Provide the [X, Y] coordinate of the cell's center where the given text is located.  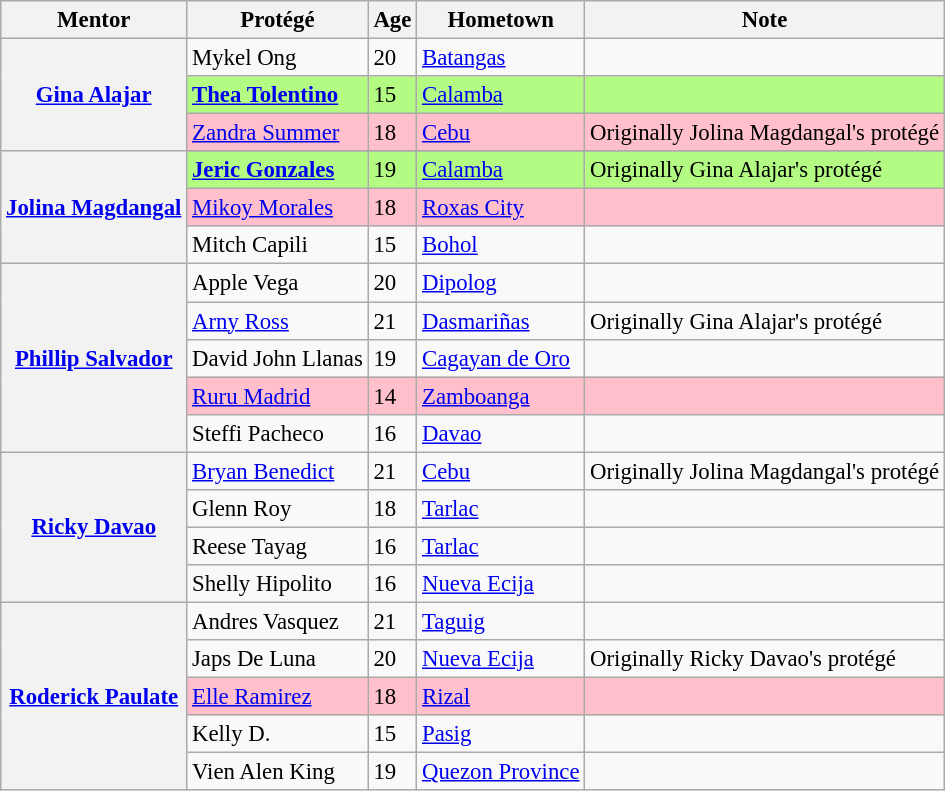
14 [392, 396]
Dasmariñas [501, 321]
Davao [501, 433]
Jolina Magdangal [94, 208]
Roderick Paulate [94, 696]
Ricky Davao [94, 527]
Shelly Hipolito [278, 584]
Taguig [501, 621]
Hometown [501, 20]
Phillip Salvador [94, 358]
Ruru Madrid [278, 396]
Arny Ross [278, 321]
Apple Vega [278, 283]
Batangas [501, 58]
Cagayan de Oro [501, 358]
Age [392, 20]
Jeric Gonzales [278, 170]
Bohol [501, 245]
David John Llanas [278, 358]
Gina Alajar [94, 96]
Quezon Province [501, 772]
Originally Ricky Davao's protégé [765, 659]
Mentor [94, 20]
Thea Tolentino [278, 95]
Rizal [501, 697]
Andres Vasquez [278, 621]
Japs De Luna [278, 659]
Note [765, 20]
Kelly D. [278, 734]
Roxas City [501, 208]
Vien Alen King [278, 772]
Bryan Benedict [278, 471]
Pasig [501, 734]
Dipolog [501, 283]
Zamboanga [501, 396]
Protégé [278, 20]
Mikoy Morales [278, 208]
Mitch Capili [278, 245]
Mykel Ong [278, 58]
Reese Tayag [278, 546]
Steffi Pacheco [278, 433]
Glenn Roy [278, 509]
Elle Ramirez [278, 697]
Zandra Summer [278, 133]
